Determine the (x, y) coordinate at the center of the cell enclosing the given text.  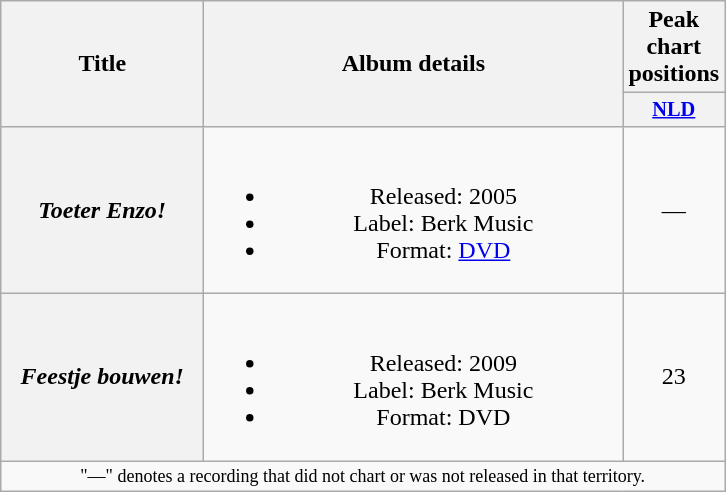
"—" denotes a recording that did not chart or was not released in that territory. (363, 476)
— (674, 210)
23 (674, 378)
Released: 2009Label: Berk MusicFormat: DVD (414, 378)
Released: 2005Label: Berk MusicFormat: DVD (414, 210)
Toeter Enzo! (102, 210)
Title (102, 64)
NLD (674, 110)
Album details (414, 64)
Feestje bouwen! (102, 378)
Peak chart positions (674, 47)
